Return the (x, y) coordinate for the center point of the cell that contains the specified text.  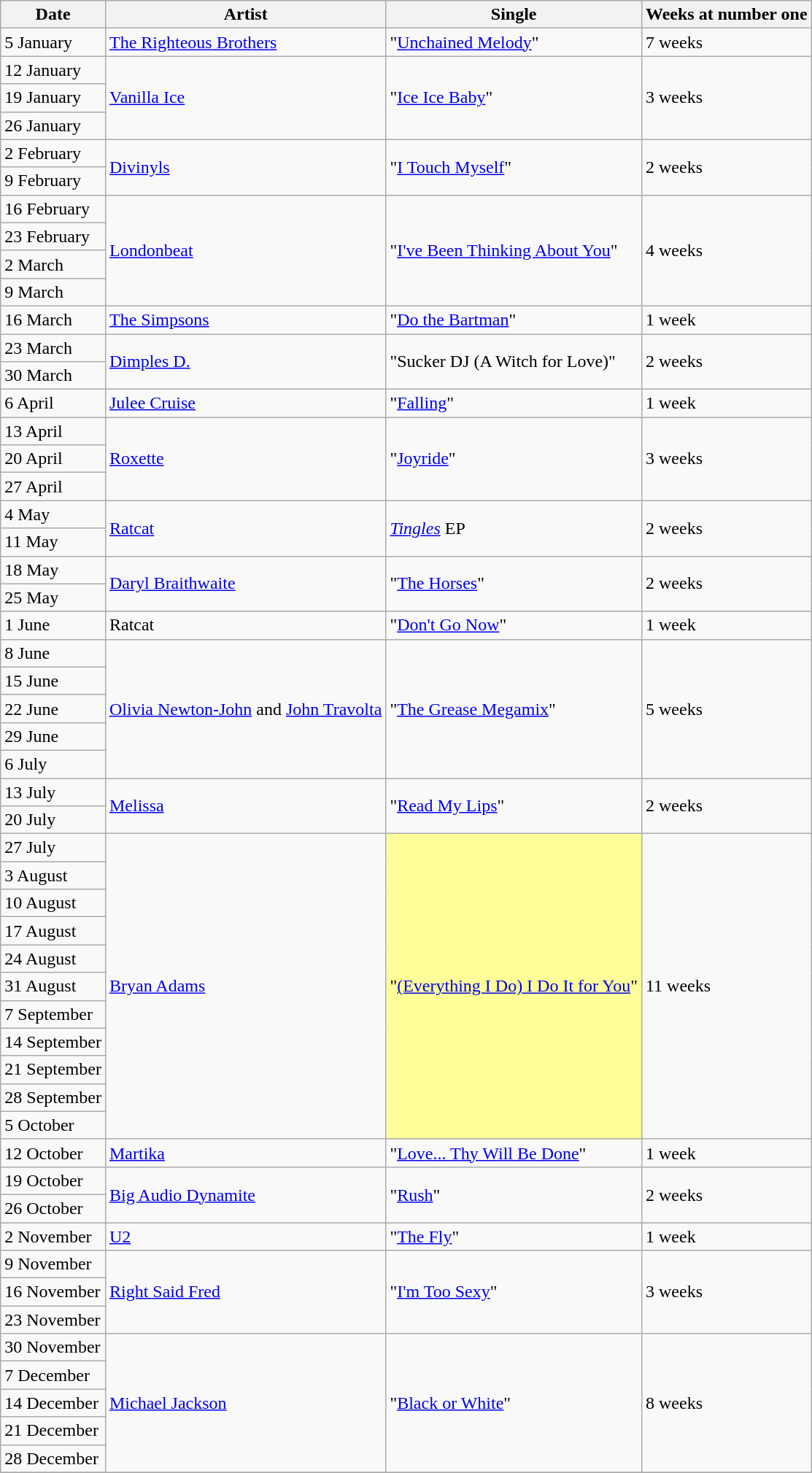
21 September (53, 1070)
Big Audio Dynamite (245, 1194)
"Sucker DJ (A Witch for Love)" (514, 362)
23 November (53, 1320)
5 October (53, 1125)
The Righteous Brothers (245, 42)
27 April (53, 487)
Weeks at number one (727, 15)
Vanilla Ice (245, 98)
"Ice Ice Baby" (514, 98)
Londonbeat (245, 250)
"Black or White" (514, 1403)
"Joyride" (514, 459)
18 May (53, 570)
Tingles EP (514, 528)
Olivia Newton-John and John Travolta (245, 708)
Martika (245, 1153)
26 January (53, 125)
"Do the Bartman" (514, 320)
"Falling" (514, 403)
"Read My Lips" (514, 805)
27 July (53, 848)
7 December (53, 1375)
15 June (53, 681)
20 April (53, 459)
"I'm Too Sexy" (514, 1292)
8 weeks (727, 1403)
2 November (53, 1237)
29 June (53, 736)
Dimples D. (245, 362)
6 July (53, 764)
28 September (53, 1097)
21 December (53, 1431)
"I Touch Myself" (514, 167)
9 November (53, 1264)
Date (53, 15)
10 August (53, 903)
11 May (53, 542)
11 weeks (727, 986)
19 October (53, 1180)
2 February (53, 153)
7 September (53, 1014)
12 October (53, 1153)
Divinyls (245, 167)
22 June (53, 708)
14 December (53, 1403)
1 June (53, 625)
13 July (53, 792)
14 September (53, 1042)
"Don't Go Now" (514, 625)
2 March (53, 264)
19 January (53, 98)
23 March (53, 348)
Bryan Adams (245, 986)
9 March (53, 292)
Julee Cruise (245, 403)
"(Everything I Do) I Do It for You" (514, 986)
U2 (245, 1237)
Melissa (245, 805)
Daryl Braithwaite (245, 584)
20 July (53, 820)
Roxette (245, 459)
8 June (53, 653)
26 October (53, 1208)
12 January (53, 70)
16 November (53, 1292)
"The Grease Megamix" (514, 708)
5 January (53, 42)
24 August (53, 959)
The Simpsons (245, 320)
30 March (53, 376)
30 November (53, 1348)
13 April (53, 431)
4 weeks (727, 250)
7 weeks (727, 42)
"Unchained Melody" (514, 42)
6 April (53, 403)
23 February (53, 236)
9 February (53, 181)
16 February (53, 209)
4 May (53, 514)
17 August (53, 931)
"Rush" (514, 1194)
"I've Been Thinking About You" (514, 250)
5 weeks (727, 708)
3 August (53, 875)
"Love... Thy Will Be Done" (514, 1153)
"The Fly" (514, 1237)
28 December (53, 1458)
16 March (53, 320)
Single (514, 15)
Michael Jackson (245, 1403)
25 May (53, 598)
Right Said Fred (245, 1292)
Artist (245, 15)
"The Horses" (514, 584)
31 August (53, 986)
